Find where the given text appears and provide that cell's center as [X, Y] coordinate. 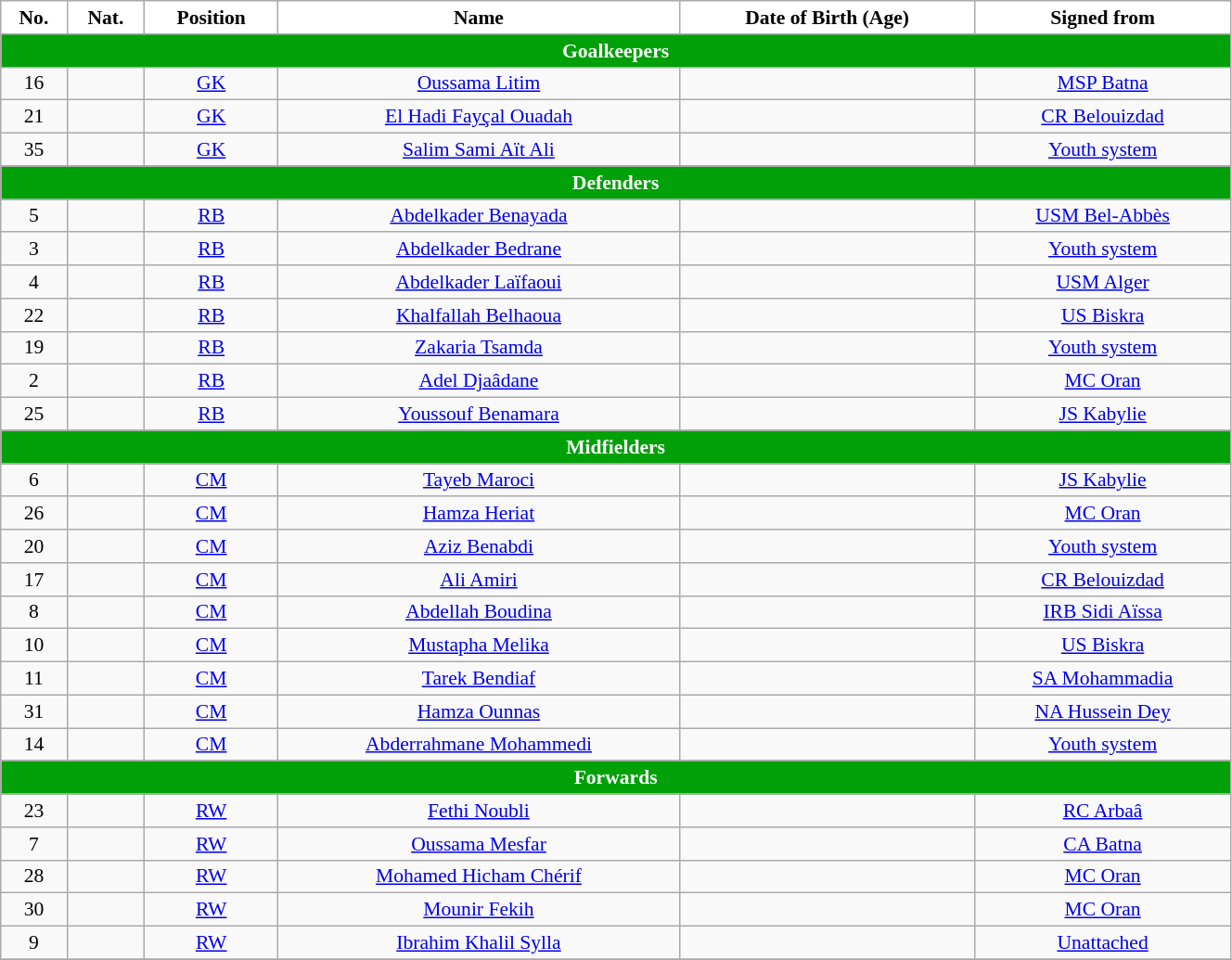
RC Arbaâ [1103, 811]
8 [33, 612]
Mustapha Melika [479, 646]
20 [33, 546]
Khalfallah Belhaoua [479, 315]
Name [479, 18]
Unattached [1103, 943]
IRB Sidi Aïssa [1103, 612]
Mounir Fekih [479, 910]
9 [33, 943]
Hamza Heriat [479, 514]
Ali Amiri [479, 580]
23 [33, 811]
Tayeb Maroci [479, 480]
26 [33, 514]
21 [33, 117]
Salim Sami Aït Ali [479, 150]
22 [33, 315]
35 [33, 150]
Forwards [616, 778]
No. [33, 18]
Abdelkader Laïfaoui [479, 282]
Abderrahmane Mohammedi [479, 745]
Aziz Benabdi [479, 546]
Position [212, 18]
Zakaria Tsamda [479, 348]
Oussama Mesfar [479, 844]
Midfielders [616, 447]
Tarek Bendiaf [479, 679]
Ibrahim Khalil Sylla [479, 943]
Hamza Ounnas [479, 711]
Abdellah Boudina [479, 612]
Mohamed Hicham Chérif [479, 877]
Nat. [106, 18]
10 [33, 646]
Signed from [1103, 18]
4 [33, 282]
17 [33, 580]
Fethi Noubli [479, 811]
7 [33, 844]
Youssouf Benamara [479, 415]
MSP Batna [1103, 83]
Date of Birth (Age) [827, 18]
Oussama Litim [479, 83]
25 [33, 415]
Abdelkader Bedrane [479, 250]
Adel Djaâdane [479, 381]
Defenders [616, 183]
El Hadi Fayçal Ouadah [479, 117]
3 [33, 250]
USM Alger [1103, 282]
Goalkeepers [616, 51]
USM Bel-Abbès [1103, 216]
5 [33, 216]
11 [33, 679]
SA Mohammadia [1103, 679]
28 [33, 877]
19 [33, 348]
14 [33, 745]
16 [33, 83]
30 [33, 910]
2 [33, 381]
31 [33, 711]
6 [33, 480]
NA Hussein Dey [1103, 711]
Abdelkader Benayada [479, 216]
CA Batna [1103, 844]
